Search for the cell housing the specified text and yield its [x, y] center coordinate. 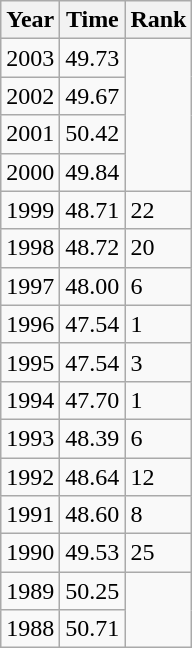
48.60 [92, 515]
48.71 [92, 210]
8 [158, 515]
1998 [30, 248]
49.84 [92, 172]
47.70 [92, 400]
2000 [30, 172]
1999 [30, 210]
Time [92, 20]
25 [158, 553]
Rank [158, 20]
1996 [30, 324]
20 [158, 248]
Year [30, 20]
1990 [30, 553]
12 [158, 477]
2001 [30, 134]
48.72 [92, 248]
1993 [30, 438]
50.71 [92, 629]
1988 [30, 629]
3 [158, 362]
48.39 [92, 438]
1989 [30, 591]
49.67 [92, 96]
50.25 [92, 591]
1991 [30, 515]
1994 [30, 400]
1995 [30, 362]
1992 [30, 477]
1997 [30, 286]
50.42 [92, 134]
49.73 [92, 58]
48.00 [92, 286]
2002 [30, 96]
2003 [30, 58]
48.64 [92, 477]
22 [158, 210]
49.53 [92, 553]
